Output the (x, y) coordinate of the center of the cell containing the given text.  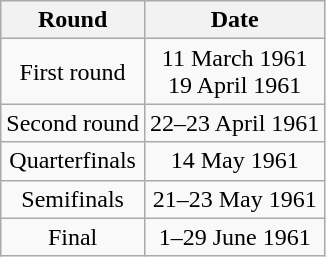
Quarterfinals (73, 161)
First round (73, 72)
21–23 May 1961 (234, 199)
Final (73, 237)
14 May 1961 (234, 161)
11 March 196119 April 1961 (234, 72)
Round (73, 20)
Date (234, 20)
22–23 April 1961 (234, 123)
Semifinals (73, 199)
1–29 June 1961 (234, 237)
Second round (73, 123)
